For the text-containing cell, return its midpoint in [x, y] coordinate format. 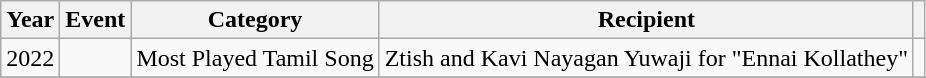
Event [96, 20]
Recipient [646, 20]
2022 [30, 58]
Most Played Tamil Song [255, 58]
Year [30, 20]
Ztish and Kavi Nayagan Yuwaji for "Ennai Kollathey" [646, 58]
Category [255, 20]
